Return (X, Y) of the center of cell containing provided text 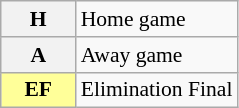
Home game (157, 19)
EF (38, 90)
Elimination Final (157, 90)
Away game (157, 55)
A (38, 55)
H (38, 19)
